Detect which cell encompasses the target text, then output its [x, y] center coordinate. 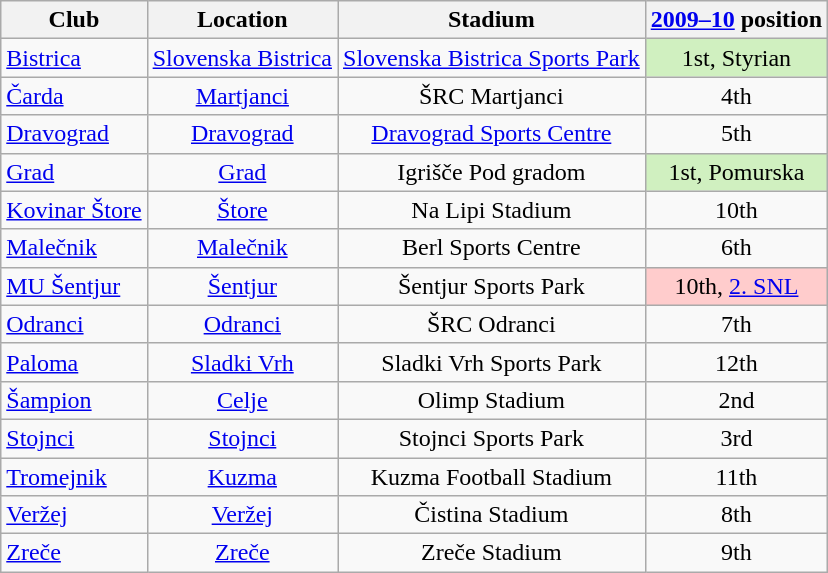
6th [736, 248]
3rd [736, 438]
ŠRC Odranci [492, 324]
Olimp Stadium [492, 400]
Paloma [74, 362]
8th [736, 515]
Šampion [74, 400]
Kuzma [242, 477]
1st, Pomurska [736, 172]
7th [736, 324]
Kovinar Štore [74, 210]
Šentjur [242, 286]
Štore [242, 210]
Igrišče Pod gradom [492, 172]
Sladki Vrh Sports Park [492, 362]
2nd [736, 400]
9th [736, 553]
Šentjur Sports Park [492, 286]
Dravograd Sports Centre [492, 134]
4th [736, 96]
Bistrica [74, 58]
1st, Styrian [736, 58]
MU Šentjur [74, 286]
Čistina Stadium [492, 515]
Berl Sports Centre [492, 248]
10th, 2. SNL [736, 286]
Kuzma Football Stadium [492, 477]
11th [736, 477]
12th [736, 362]
Celje [242, 400]
2009–10 position [736, 20]
Sladki Vrh [242, 362]
ŠRC Martjanci [492, 96]
Stadium [492, 20]
Slovenska Bistrica Sports Park [492, 58]
Tromejnik [74, 477]
Club [74, 20]
Location [242, 20]
Čarda [74, 96]
5th [736, 134]
Slovenska Bistrica [242, 58]
10th [736, 210]
Martjanci [242, 96]
Zreče Stadium [492, 553]
Na Lipi Stadium [492, 210]
Stojnci Sports Park [492, 438]
